Detect which cell encompasses the target text, then output its (x, y) center coordinate. 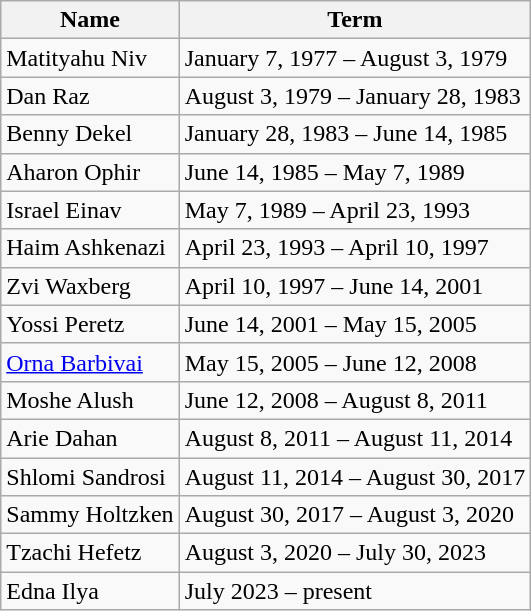
Edna Ilya (90, 591)
May 15, 2005 – June 12, 2008 (355, 362)
Haim Ashkenazi (90, 248)
Matityahu Niv (90, 58)
August 11, 2014 – August 30, 2017 (355, 477)
August 8, 2011 – August 11, 2014 (355, 438)
Name (90, 20)
January 7, 1977 – August 3, 1979 (355, 58)
Orna Barbivai (90, 362)
Israel Einav (90, 210)
Benny Dekel (90, 134)
Moshe Alush (90, 400)
April 10, 1997 – June 14, 2001 (355, 286)
April 23, 1993 – April 10, 1997 (355, 248)
Term (355, 20)
January 28, 1983 – June 14, 1985 (355, 134)
Zvi Waxberg (90, 286)
Arie Dahan (90, 438)
Aharon Ophir (90, 172)
Shlomi Sandrosi (90, 477)
May 7, 1989 – April 23, 1993 (355, 210)
June 14, 1985 – May 7, 1989 (355, 172)
August 3, 1979 – January 28, 1983 (355, 96)
June 12, 2008 – August 8, 2011 (355, 400)
Tzachi Hefetz (90, 553)
August 3, 2020 – July 30, 2023 (355, 553)
June 14, 2001 – May 15, 2005 (355, 324)
August 30, 2017 – August 3, 2020 (355, 515)
July 2023 – present (355, 591)
Sammy Holtzken (90, 515)
Yossi Peretz (90, 324)
Dan Raz (90, 96)
